Output the [X, Y] coordinate of the center of the cell containing the given text.  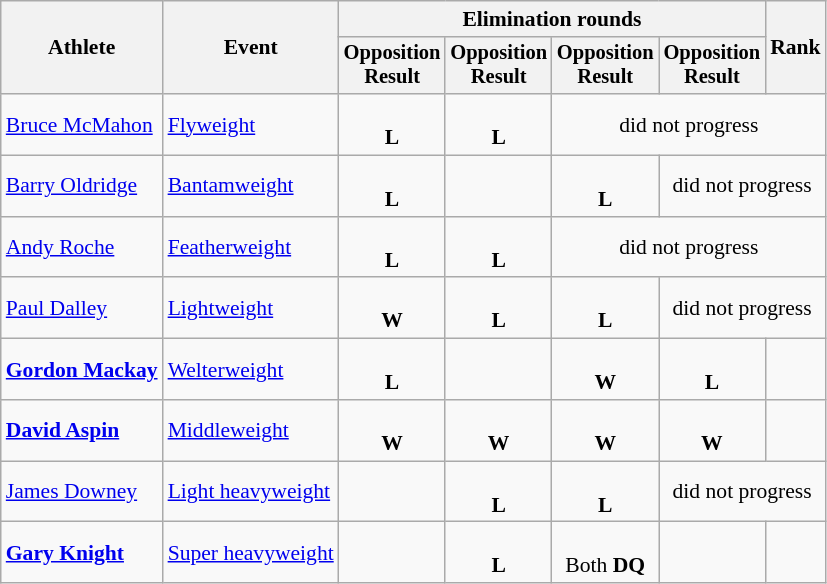
Athlete [82, 48]
James Downey [82, 492]
Featherweight [251, 248]
Gary Knight [82, 552]
Flyweight [251, 124]
Welterweight [251, 370]
Bantamweight [251, 186]
Event [251, 48]
Andy Roche [82, 248]
Rank [796, 48]
Super heavyweight [251, 552]
Middleweight [251, 430]
Gordon Mackay [82, 370]
Light heavyweight [251, 492]
Lightweight [251, 308]
Elimination rounds [552, 19]
Both DQ [606, 552]
Paul Dalley [82, 308]
Barry Oldridge [82, 186]
David Aspin [82, 430]
Bruce McMahon [82, 124]
